Scan for the cell matching the given text and deliver its (x, y) coordinate at center. 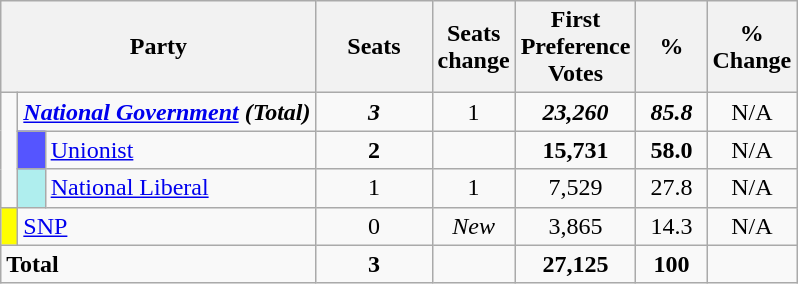
SNP (167, 226)
58.0 (672, 150)
New (474, 226)
100 (672, 264)
Seats change (474, 47)
7,529 (576, 188)
National Liberal (180, 188)
Seats (374, 47)
3,865 (576, 226)
Unionist (180, 150)
National Government (Total) (167, 112)
14.3 (672, 226)
0 (374, 226)
Total (158, 264)
27,125 (576, 264)
85.8 (672, 112)
27.8 (672, 188)
% (672, 47)
15,731 (576, 150)
% Change (752, 47)
2 (374, 150)
23,260 (576, 112)
First Preference Votes (576, 47)
Party (158, 47)
